Find where the given text appears and provide that cell's center as (x, y) coordinate. 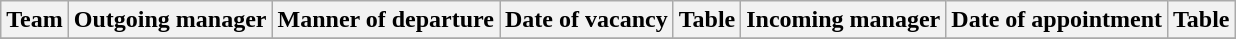
Date of appointment (1057, 20)
Incoming manager (844, 20)
Outgoing manager (170, 20)
Date of vacancy (587, 20)
Team (35, 20)
Manner of departure (386, 20)
